Pinpoint the cell where the given text exists, returning its [x, y] midpoint coordinate. 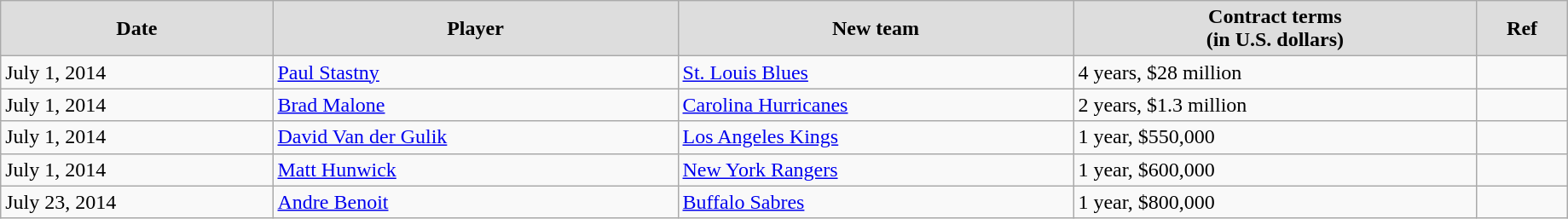
Los Angeles Kings [876, 137]
Carolina Hurricanes [876, 105]
Matt Hunwick [476, 170]
July 23, 2014 [136, 202]
Brad Malone [476, 105]
St. Louis Blues [876, 72]
Ref [1522, 29]
David Van der Gulik [476, 137]
Buffalo Sabres [876, 202]
4 years, $28 million [1276, 72]
New York Rangers [876, 170]
Contract terms(in U.S. dollars) [1276, 29]
Date [136, 29]
1 year, $600,000 [1276, 170]
Player [476, 29]
Paul Stastny [476, 72]
Andre Benoit [476, 202]
1 year, $550,000 [1276, 137]
2 years, $1.3 million [1276, 105]
New team [876, 29]
1 year, $800,000 [1276, 202]
